Search for the cell housing the specified text and yield its (x, y) center coordinate. 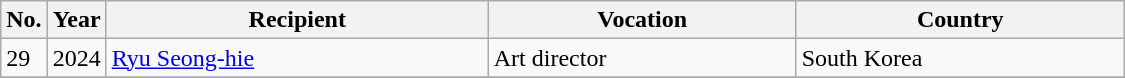
29 (24, 58)
No. (24, 20)
Country (960, 20)
South Korea (960, 58)
Vocation (642, 20)
Year (76, 20)
Art director (642, 58)
Ryu Seong-hie (297, 58)
2024 (76, 58)
Recipient (297, 20)
